Identify which cell holds the provided text, then report its [X, Y] central coordinate. 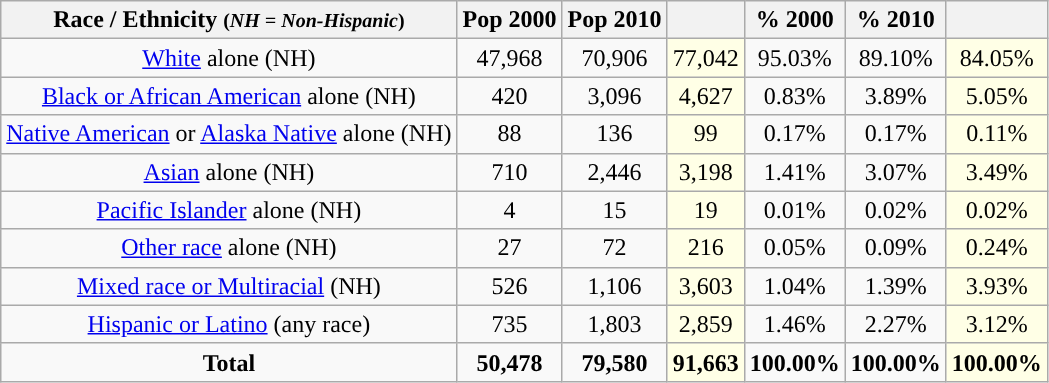
Black or African American alone (NH) [229, 96]
1,106 [614, 286]
4 [510, 210]
1.46% [794, 324]
3,603 [706, 286]
Mixed race or Multiracial (NH) [229, 286]
3.93% [996, 286]
Pop 2000 [510, 20]
95.03% [794, 58]
99 [706, 134]
77,042 [706, 58]
79,580 [614, 362]
1.41% [794, 172]
1.04% [794, 286]
3.49% [996, 172]
Pacific Islander alone (NH) [229, 210]
72 [614, 248]
0.24% [996, 248]
0.09% [896, 248]
Hispanic or Latino (any race) [229, 324]
2,859 [706, 324]
0.83% [794, 96]
3.12% [996, 324]
88 [510, 134]
3,198 [706, 172]
0.11% [996, 134]
50,478 [510, 362]
Total [229, 362]
420 [510, 96]
91,663 [706, 362]
526 [510, 286]
Other race alone (NH) [229, 248]
4,627 [706, 96]
27 [510, 248]
3.89% [896, 96]
15 [614, 210]
Native American or Alaska Native alone (NH) [229, 134]
5.05% [996, 96]
3,096 [614, 96]
0.05% [794, 248]
% 2000 [794, 20]
White alone (NH) [229, 58]
Race / Ethnicity (NH = Non-Hispanic) [229, 20]
% 2010 [896, 20]
735 [510, 324]
3.07% [896, 172]
70,906 [614, 58]
19 [706, 210]
2.27% [896, 324]
216 [706, 248]
1.39% [896, 286]
Asian alone (NH) [229, 172]
0.01% [794, 210]
2,446 [614, 172]
710 [510, 172]
136 [614, 134]
Pop 2010 [614, 20]
47,968 [510, 58]
84.05% [996, 58]
89.10% [896, 58]
1,803 [614, 324]
